Detect which cell encompasses the target text, then output its [X, Y] center coordinate. 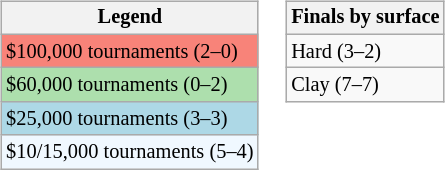
$25,000 tournaments (3–3) [130, 119]
Clay (7–7) [365, 85]
Hard (3–2) [365, 51]
Legend [130, 18]
Finals by surface [365, 18]
$10/15,000 tournaments (5–4) [130, 152]
$100,000 tournaments (2–0) [130, 51]
$60,000 tournaments (0–2) [130, 85]
